Find where the given text appears and provide that cell's center as (X, Y) coordinate. 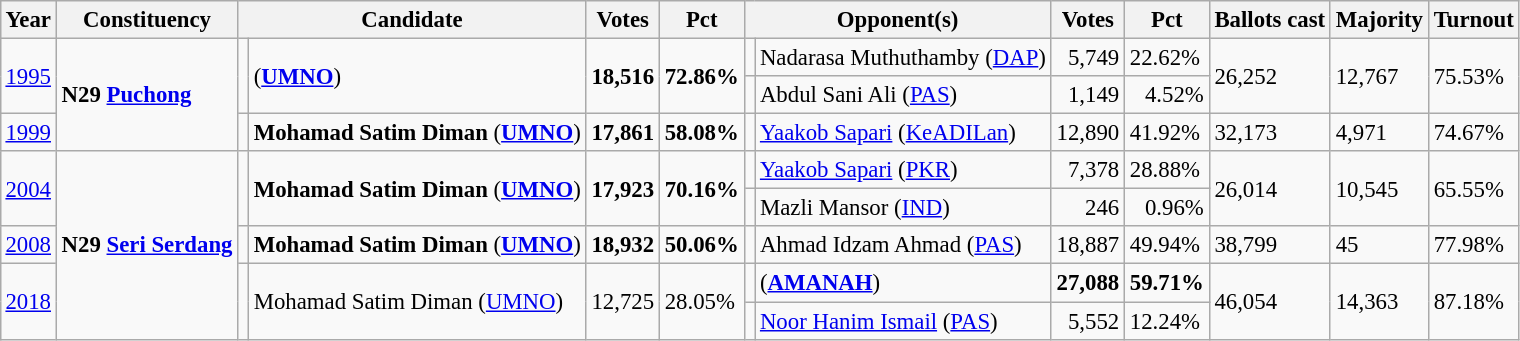
Constituency (146, 20)
Nadarasa Muthuthamby (DAP) (904, 57)
58.08% (702, 133)
2008 (28, 245)
70.16% (702, 188)
26,014 (1270, 188)
12,767 (1379, 76)
Abdul Sani Ali (PAS) (904, 95)
28.88% (1166, 170)
Ahmad Idzam Ahmad (PAS) (904, 245)
1,149 (1088, 95)
5,749 (1088, 57)
75.53% (1474, 76)
1995 (28, 76)
Turnout (1474, 20)
2004 (28, 188)
41.92% (1166, 133)
Yaakob Sapari (KeADILan) (904, 133)
26,252 (1270, 76)
17,861 (622, 133)
246 (1088, 208)
4.52% (1166, 95)
12,725 (622, 302)
77.98% (1474, 245)
Mazli Mansor (IND) (904, 208)
12,890 (1088, 133)
2018 (28, 302)
5,552 (1088, 321)
10,545 (1379, 188)
(AMANAH) (904, 283)
38,799 (1270, 245)
N29 Puchong (146, 94)
Yaakob Sapari (PKR) (904, 170)
12.24% (1166, 321)
87.18% (1474, 302)
18,516 (622, 76)
Candidate (412, 20)
7,378 (1088, 170)
46,054 (1270, 302)
Majority (1379, 20)
45 (1379, 245)
1999 (28, 133)
65.55% (1474, 188)
32,173 (1270, 133)
17,923 (622, 188)
N29 Seri Serdang (146, 245)
Ballots cast (1270, 20)
72.86% (702, 76)
18,932 (622, 245)
4,971 (1379, 133)
27,088 (1088, 283)
59.71% (1166, 283)
74.67% (1474, 133)
Opponent(s) (898, 20)
0.96% (1166, 208)
(UMNO) (417, 76)
Year (28, 20)
18,887 (1088, 245)
28.05% (702, 302)
Noor Hanim Ismail (PAS) (904, 321)
22.62% (1166, 57)
14,363 (1379, 302)
49.94% (1166, 245)
50.06% (702, 245)
